Return the [X, Y] coordinate for the center point of the cell that contains the specified text.  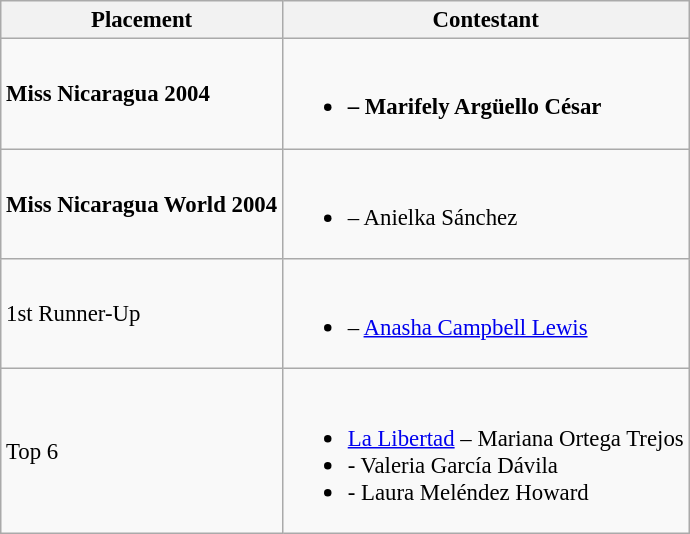
Top 6 [142, 451]
Placement [142, 20]
– Marifely Argüello César [486, 94]
Miss Nicaragua 2004 [142, 94]
La Libertad – Mariana Ortega Trejos - Valeria García Dávila - Laura Meléndez Howard [486, 451]
– Anielka Sánchez [486, 204]
1st Runner-Up [142, 314]
Contestant [486, 20]
– Anasha Campbell Lewis [486, 314]
Miss Nicaragua World 2004 [142, 204]
